Pinpoint the cell where the given text exists, returning its [X, Y] midpoint coordinate. 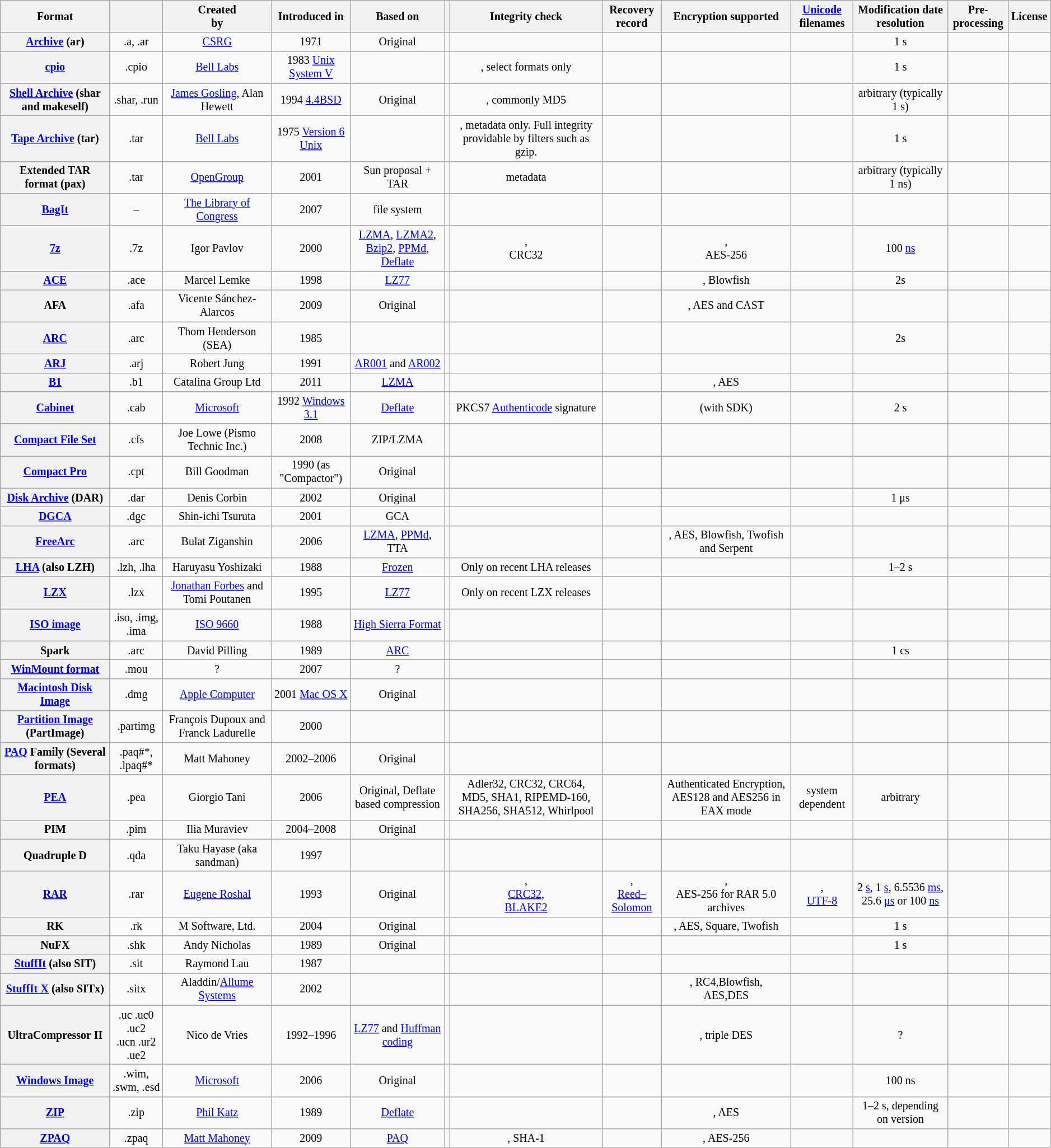
arbitrary (typically 1 ns) [900, 177]
Aladdin/Allume Systems [217, 990]
ACE [55, 281]
.sit [137, 964]
OpenGroup [217, 177]
Introduced in [311, 17]
, UTF-8 [822, 894]
RAR [55, 894]
ZIP [55, 1113]
Modification date resolution [900, 17]
.shk [137, 945]
PIM [55, 830]
François Dupoux and Franck Ladurelle [217, 727]
UltraCompressor II [55, 1034]
1990 (as "Compactor") [311, 472]
Unicode filenames [822, 17]
, triple DES [726, 1034]
Marcel Lemke [217, 281]
FreeArc [55, 542]
.mou [137, 669]
1997 [311, 855]
Denis Corbin [217, 498]
.arj [137, 364]
AFA [55, 306]
Taku Hayase (aka sandman) [217, 855]
Vicente Sánchez-Alarcos [217, 306]
2004 [311, 927]
High Sierra Format [398, 625]
.rar [137, 894]
.dmg [137, 694]
1994 4.4BSD [311, 100]
.ace [137, 281]
StuffIt (also SIT) [55, 964]
Shell Archive (shar and makeself) [55, 100]
.uc .uc0 .uc2 .ucn .ur2 .ue2 [137, 1034]
Format [55, 17]
Tape Archive (tar) [55, 139]
.rk [137, 927]
system dependent [822, 798]
.afa [137, 306]
DGCA [55, 516]
cpio [55, 67]
Thom Henderson (SEA) [217, 338]
ZIP/LZMA [398, 440]
M Software, Ltd. [217, 927]
Raymond Lau [217, 964]
.paq#*, .lpaq#* [137, 759]
1987 [311, 964]
, SHA-1 [526, 1138]
Shin-ichi Tsuruta [217, 516]
1971 [311, 43]
Cabinet [55, 407]
2004–2008 [311, 830]
.pea [137, 798]
.lzh, .lha [137, 568]
PEA [55, 798]
WinMount format [55, 669]
1983 Unix System V [311, 67]
metadata [526, 177]
2008 [311, 440]
Compact Pro [55, 472]
Jonathan Forbes and Tomi Poutanen [217, 592]
Adler32, CRC32, CRC64, MD5, SHA1, RIPEMD-160, SHA256, SHA512, Whirlpool [526, 798]
RK [55, 927]
Only on recent LHA releases [526, 568]
Phil Katz [217, 1113]
Joe Lowe (Pismo Technic Inc.) [217, 440]
2002–2006 [311, 759]
.dar [137, 498]
Ilia Muraviev [217, 830]
arbitrary (typically 1 s) [900, 100]
Sun proposal + TAR [398, 177]
.iso, .img, .ima [137, 625]
License [1029, 17]
ZPAQ [55, 1138]
, metadata only. Full integrity providable by filters such as gzip. [526, 139]
.zip [137, 1113]
Spark [55, 650]
.shar, .run [137, 100]
Bulat Ziganshin [217, 542]
Integrity check [526, 17]
LZMA, LZMA2, Bzip2, PPMd, Deflate [398, 249]
, RC4,Blowfish,AES,DES [726, 990]
1992 Windows 3.1 [311, 407]
.cab [137, 407]
PAQ Family (Several formats) [55, 759]
1991 [311, 364]
ISO 9660 [217, 625]
Created by [217, 17]
Haruyasu Yoshizaki [217, 568]
2 s [900, 407]
CSRG [217, 43]
StuffIt X (also SITx) [55, 990]
arbitrary [900, 798]
, AES, Blowfish, Twofish and Serpent [726, 542]
.cpio [137, 67]
, CRC32, BLAKE2 [526, 894]
LZMA [398, 383]
Encryption supported [726, 17]
.cpt [137, 472]
, select formats only [526, 67]
LHA (also LZH) [55, 568]
Bill Goodman [217, 472]
Pre-processing [979, 17]
.pim [137, 830]
Macintosh Disk Image [55, 694]
1–2 s [900, 568]
– [137, 209]
, commonly MD5 [526, 100]
.dgc [137, 516]
NuFX [55, 945]
.wim, .swm, .esd [137, 1080]
.b1 [137, 383]
Compact File Set [55, 440]
Original, Deflate based compression [398, 798]
The Library of Congress [217, 209]
1985 [311, 338]
PKCS7 Authenticode signature [526, 407]
Extended TAR format (pax) [55, 177]
David Pilling [217, 650]
Recovery record [632, 17]
Frozen [398, 568]
Quadruple D [55, 855]
, AES-256 for RAR 5.0 archives [726, 894]
1995 [311, 592]
2001 Mac OS X [311, 694]
Eugene Roshal [217, 894]
, Reed–Solomon [632, 894]
BagIt [55, 209]
1992–1996 [311, 1034]
, CRC32 [526, 249]
Igor Pavlov [217, 249]
(with SDK) [726, 407]
1–2 s, depending on version [900, 1113]
.a, .ar [137, 43]
1998 [311, 281]
.7z [137, 249]
.sitx [137, 990]
Robert Jung [217, 364]
ARJ [55, 364]
Windows Image [55, 1080]
B1 [55, 383]
James Gosling, Alan Hewett [217, 100]
Andy Nicholas [217, 945]
ISO image [55, 625]
LZX [55, 592]
, AES and CAST [726, 306]
PAQ [398, 1138]
Catalina Group Ltd [217, 383]
file system [398, 209]
.zpaq [137, 1138]
Apple Computer [217, 694]
.partimg [137, 727]
GCA [398, 516]
7z [55, 249]
, Blowfish [726, 281]
Giorgio Tani [217, 798]
AR001 and AR002 [398, 364]
Partition Image (PartImage) [55, 727]
.qda [137, 855]
1 μs [900, 498]
LZ77 and Huffman coding [398, 1034]
, AES, Square, Twofish [726, 927]
Only on recent LZX releases [526, 592]
Disk Archive (DAR) [55, 498]
2 s, 1 s, 6.5536 ms, 25.6 μs or 100 ns [900, 894]
.lzx [137, 592]
1993 [311, 894]
1 cs [900, 650]
Nico de Vries [217, 1034]
Based on [398, 17]
LZMA, PPMd, TTA [398, 542]
Authenticated Encryption, AES128 and AES256 in EAX mode [726, 798]
.cfs [137, 440]
2011 [311, 383]
1975 Version 6 Unix [311, 139]
Archive (ar) [55, 43]
